For the text-containing cell, return its midpoint in (X, Y) coordinate format. 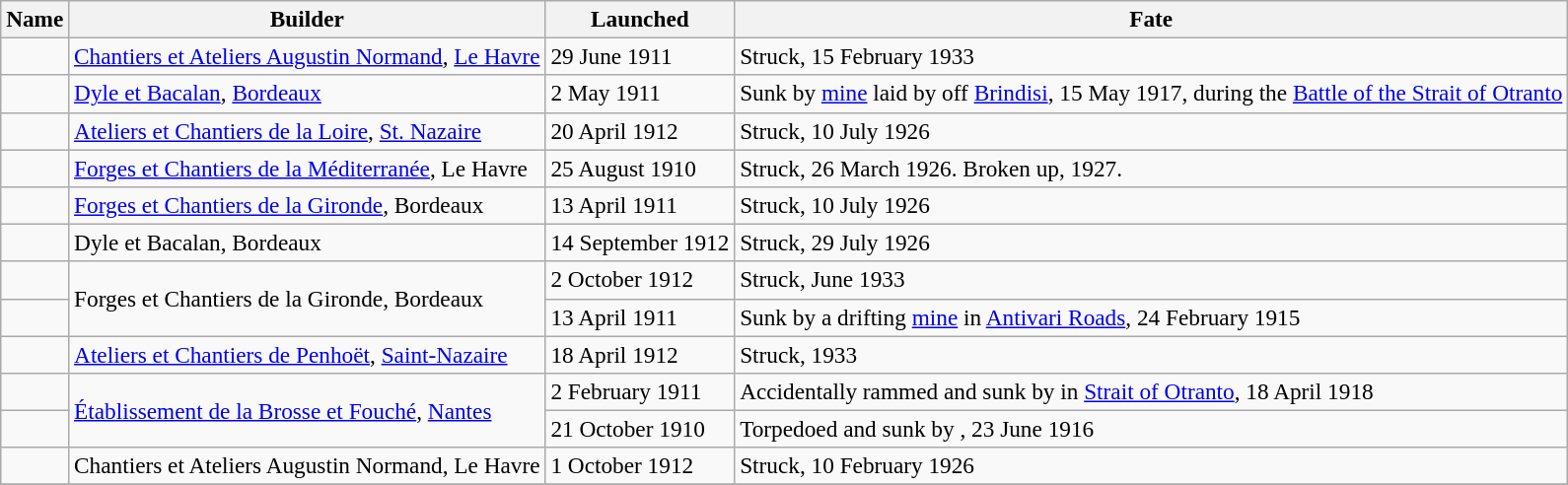
Struck, 1933 (1152, 354)
Struck, 15 February 1933 (1152, 56)
2 May 1911 (640, 94)
Accidentally rammed and sunk by in Strait of Otranto, 18 April 1918 (1152, 391)
14 September 1912 (640, 242)
29 June 1911 (640, 56)
Forges et Chantiers de la Méditerranée, Le Havre (308, 168)
18 April 1912 (640, 354)
21 October 1910 (640, 429)
Launched (640, 19)
Ateliers et Chantiers de Penhoët, Saint-Nazaire (308, 354)
Struck, 10 February 1926 (1152, 466)
Ateliers et Chantiers de la Loire, St. Nazaire (308, 131)
Struck, 26 March 1926. Broken up, 1927. (1152, 168)
Sunk by a drifting mine in Antivari Roads, 24 February 1915 (1152, 317)
25 August 1910 (640, 168)
Torpedoed and sunk by , 23 June 1916 (1152, 429)
20 April 1912 (640, 131)
Builder (308, 19)
2 February 1911 (640, 391)
Struck, June 1933 (1152, 280)
Sunk by mine laid by off Brindisi, 15 May 1917, during the Battle of the Strait of Otranto (1152, 94)
1 October 1912 (640, 466)
Établissement de la Brosse et Fouché, Nantes (308, 410)
2 October 1912 (640, 280)
Struck, 29 July 1926 (1152, 242)
Name (36, 19)
Fate (1152, 19)
